Locate the cell with the specified text and output its (x, y) center coordinate. 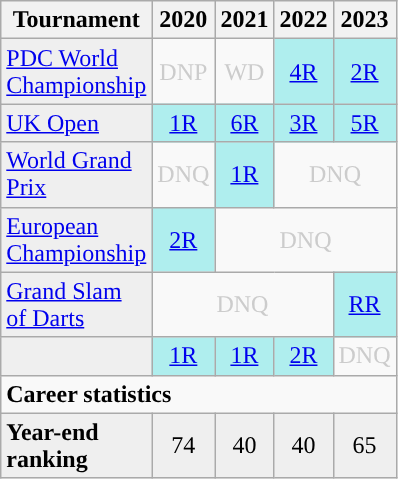
Grand Slam of Darts (76, 304)
2022 (304, 20)
2021 (244, 20)
WD (244, 72)
Year-end ranking (76, 446)
UK Open (76, 123)
2023 (364, 20)
RR (364, 304)
74 (184, 446)
2020 (184, 20)
6R (244, 123)
Career statistics (198, 394)
3R (304, 123)
DNP (184, 72)
PDC World Championship (76, 72)
5R (364, 123)
4R (304, 72)
European Championship (76, 240)
World Grand Prix (76, 174)
65 (364, 446)
Tournament (76, 20)
